Return the (X, Y) coordinate for the center point of the cell that contains the specified text.  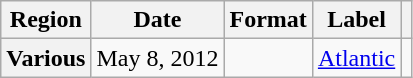
Label (356, 20)
Atlantic (356, 58)
Various (46, 58)
Region (46, 20)
Date (158, 20)
Format (268, 20)
May 8, 2012 (158, 58)
